Identify which cell holds the provided text, then report its [x, y] central coordinate. 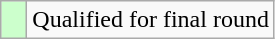
Qualified for final round [151, 20]
